Find where the given text appears and provide that cell's center as (X, Y) coordinate. 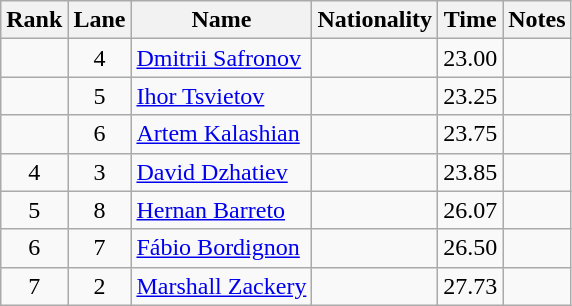
Rank (34, 20)
Marshall Zackery (222, 286)
23.25 (470, 96)
23.75 (470, 134)
Name (222, 20)
23.00 (470, 58)
26.50 (470, 248)
Hernan Barreto (222, 210)
8 (100, 210)
Ihor Tsvietov (222, 96)
David Dzhatiev (222, 172)
23.85 (470, 172)
Time (470, 20)
Artem Kalashian (222, 134)
27.73 (470, 286)
Notes (537, 20)
3 (100, 172)
Lane (100, 20)
Dmitrii Safronov (222, 58)
26.07 (470, 210)
2 (100, 286)
Fábio Bordignon (222, 248)
Nationality (375, 20)
